Extract the [x, y] coordinate from the center of the cell holding the provided text.  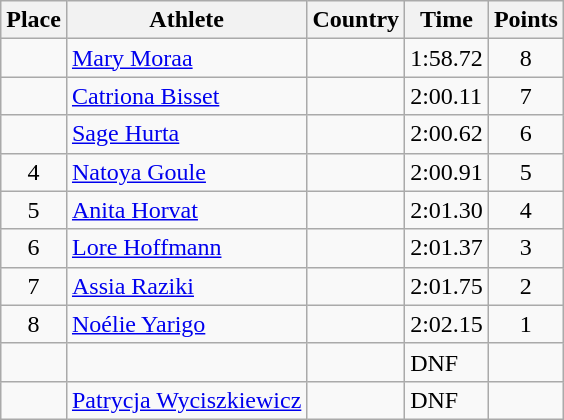
2:01.75 [447, 286]
Natoya Goule [186, 172]
Catriona Bisset [186, 96]
2:01.37 [447, 248]
Country [356, 20]
2:01.30 [447, 210]
Noélie Yarigo [186, 324]
2:00.91 [447, 172]
Athlete [186, 20]
1:58.72 [447, 58]
Patrycja Wyciszkiewicz [186, 400]
Place [34, 20]
3 [526, 248]
2 [526, 286]
2:00.62 [447, 134]
Sage Hurta [186, 134]
Mary Moraa [186, 58]
Time [447, 20]
2:00.11 [447, 96]
2:02.15 [447, 324]
Points [526, 20]
Anita Horvat [186, 210]
Assia Raziki [186, 286]
Lore Hoffmann [186, 248]
1 [526, 324]
